Determine the (X, Y) coordinate at the center of the cell enclosing the given text.  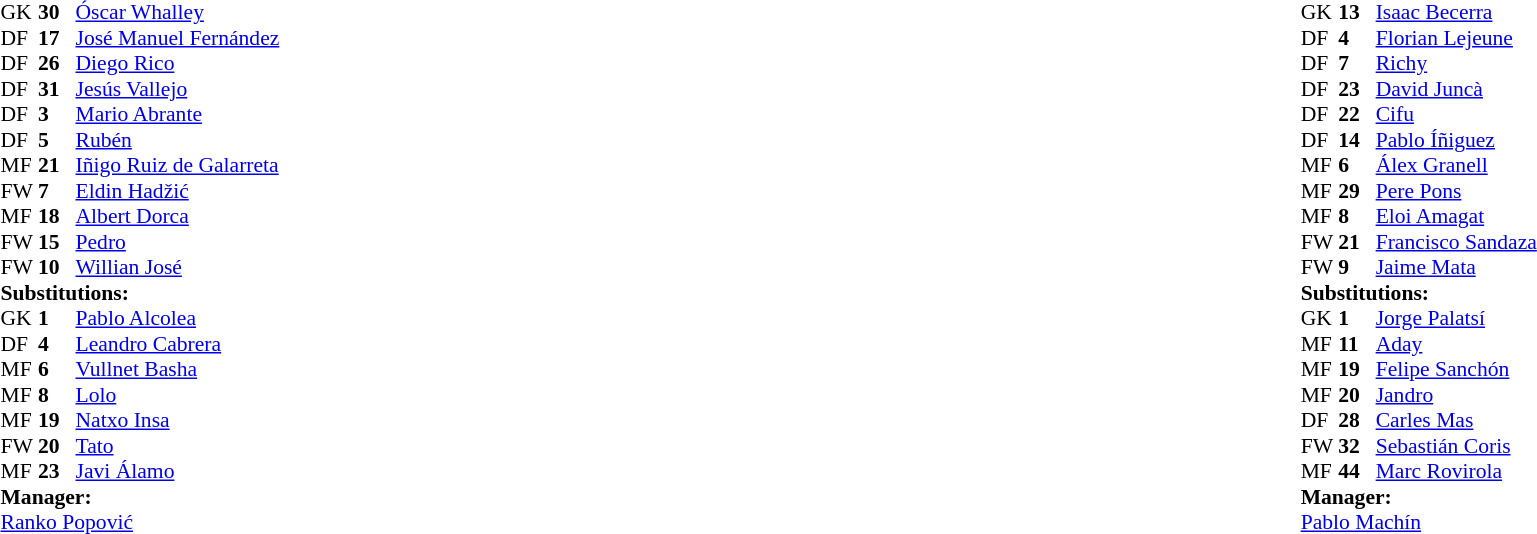
Álex Granell (1456, 165)
Marc Rovirola (1456, 471)
Diego Rico (178, 63)
32 (1357, 446)
José Manuel Fernández (178, 38)
Sebastián Coris (1456, 446)
Pere Pons (1456, 191)
Jandro (1456, 395)
Willian José (178, 267)
Albert Dorca (178, 217)
Isaac Becerra (1456, 13)
28 (1357, 421)
9 (1357, 267)
Leandro Cabrera (178, 344)
31 (57, 89)
Eldin Hadžić (178, 191)
Pablo Alcolea (178, 319)
3 (57, 115)
10 (57, 267)
Richy (1456, 63)
Pablo Íñiguez (1456, 140)
David Juncà (1456, 89)
Eloi Amagat (1456, 217)
Carles Mas (1456, 421)
Felipe Sanchón (1456, 369)
29 (1357, 191)
Mario Abrante (178, 115)
Tato (178, 446)
Iñigo Ruiz de Galarreta (178, 165)
Cifu (1456, 115)
44 (1357, 471)
Pedro (178, 242)
Lolo (178, 395)
Jaime Mata (1456, 267)
Aday (1456, 344)
13 (1357, 13)
Vullnet Basha (178, 369)
Natxo Insa (178, 421)
Óscar Whalley (178, 13)
Javi Álamo (178, 471)
Francisco Sandaza (1456, 242)
30 (57, 13)
Florian Lejeune (1456, 38)
26 (57, 63)
Jesús Vallejo (178, 89)
18 (57, 217)
Rubén (178, 140)
17 (57, 38)
Jorge Palatsí (1456, 319)
5 (57, 140)
11 (1357, 344)
15 (57, 242)
22 (1357, 115)
14 (1357, 140)
